Locate the cell with the specified text and output its [X, Y] center coordinate. 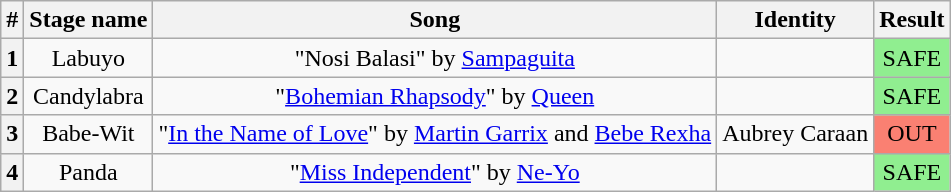
Babe-Wit [88, 134]
1 [12, 58]
Labuyo [88, 58]
Candylabra [88, 96]
"Nosi Balasi" by Sampaguita [435, 58]
Song [435, 20]
Stage name [88, 20]
Identity [796, 20]
"Miss Independent" by Ne-Yo [435, 172]
3 [12, 134]
# [12, 20]
Panda [88, 172]
Result [912, 20]
"Bohemian Rhapsody" by Queen [435, 96]
4 [12, 172]
OUT [912, 134]
"In the Name of Love" by Martin Garrix and Bebe Rexha [435, 134]
Aubrey Caraan [796, 134]
2 [12, 96]
